From the cell containing the given text, extract its center point as [X, Y] coordinate. 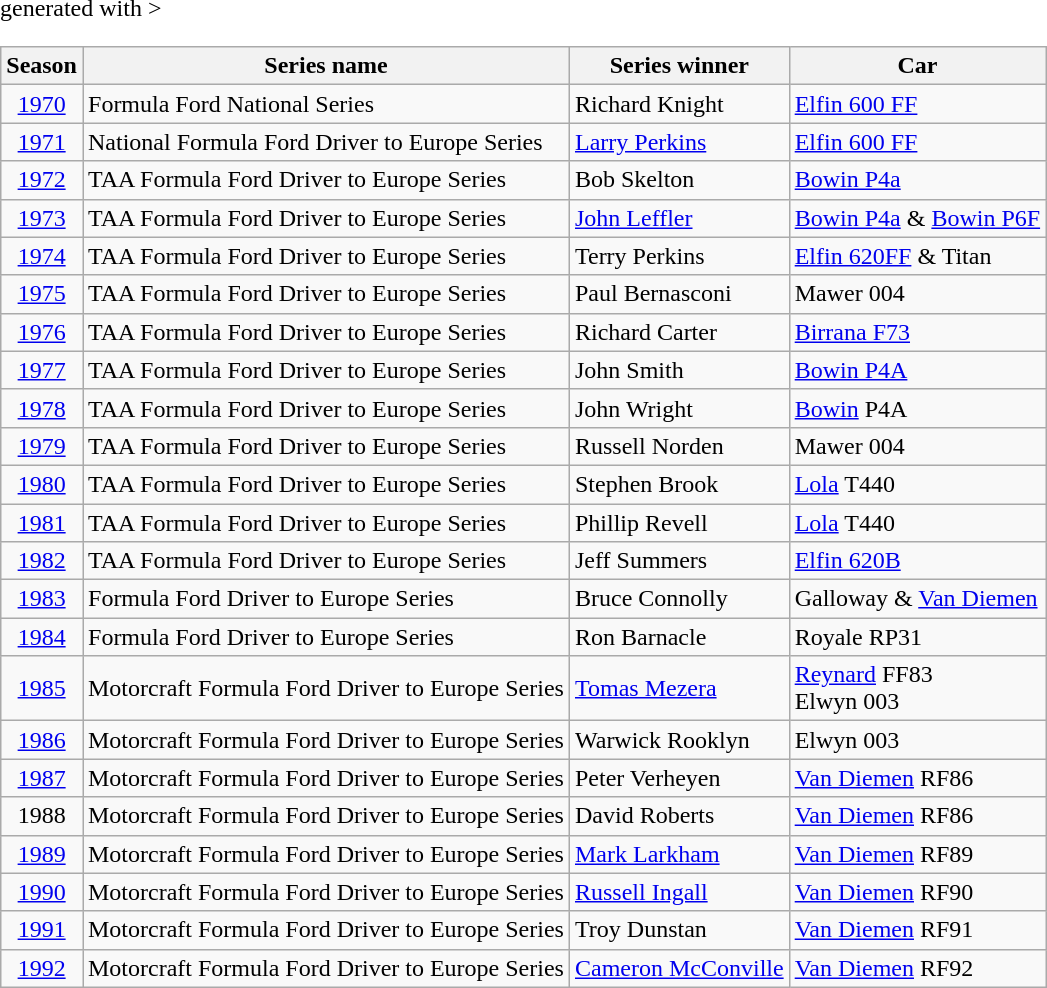
1973 [42, 218]
1985 [42, 688]
Ron Barnacle [679, 637]
Warwick Rooklyn [679, 740]
1980 [42, 484]
1986 [42, 740]
Bob Skelton [679, 180]
1981 [42, 523]
Van Diemen RF90 [917, 892]
Van Diemen RF91 [917, 930]
Bowin P4a [917, 180]
1972 [42, 180]
Bruce Connolly [679, 599]
Richard Carter [679, 332]
Series winner [679, 66]
Terry Perkins [679, 256]
1982 [42, 561]
1987 [42, 778]
Cameron McConville [679, 968]
Russell Ingall [679, 892]
Elfin 620FF & Titan [917, 256]
1978 [42, 408]
Larry Perkins [679, 142]
Car [917, 66]
John Wright [679, 408]
Mark Larkham [679, 854]
Van Diemen RF92 [917, 968]
Paul Bernasconi [679, 294]
1970 [42, 104]
Stephen Brook [679, 484]
1990 [42, 892]
Peter Verheyen [679, 778]
John Leffler [679, 218]
David Roberts [679, 816]
Jeff Summers [679, 561]
Bowin P4a & Bowin P6F [917, 218]
Reynard FF83 Elwyn 003 [917, 688]
Tomas Mezera [679, 688]
Elfin 620B [917, 561]
1983 [42, 599]
Season [42, 66]
John Smith [679, 370]
National Formula Ford Driver to Europe Series [326, 142]
Richard Knight [679, 104]
1977 [42, 370]
1989 [42, 854]
Formula Ford National Series [326, 104]
Russell Norden [679, 446]
Troy Dunstan [679, 930]
Phillip Revell [679, 523]
Elwyn 003 [917, 740]
Birrana F73 [917, 332]
Series name [326, 66]
1976 [42, 332]
1988 [42, 816]
1992 [42, 968]
1991 [42, 930]
Royale RP31 [917, 637]
1975 [42, 294]
1979 [42, 446]
1971 [42, 142]
Van Diemen RF89 [917, 854]
1974 [42, 256]
Galloway & Van Diemen [917, 599]
1984 [42, 637]
